For the text-containing cell, return its midpoint in [x, y] coordinate format. 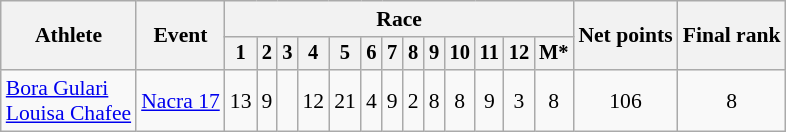
Event [180, 36]
10 [460, 54]
6 [372, 54]
21 [345, 100]
Race [400, 19]
106 [625, 100]
Athlete [68, 36]
13 [241, 100]
11 [490, 54]
Bora GulariLouisa Chafee [68, 100]
5 [345, 54]
Net points [625, 36]
1 [241, 54]
M* [554, 54]
Nacra 17 [180, 100]
Final rank [732, 36]
7 [392, 54]
